Scan for the cell matching the given text and deliver its [X, Y] coordinate at center. 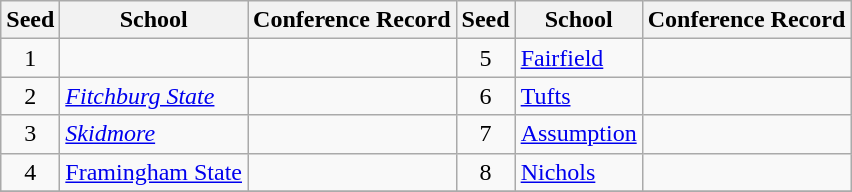
Assumption [578, 134]
8 [486, 172]
Skidmore [154, 134]
Nichols [578, 172]
6 [486, 96]
Framingham State [154, 172]
4 [30, 172]
2 [30, 96]
Fairfield [578, 58]
1 [30, 58]
3 [30, 134]
Fitchburg State [154, 96]
Tufts [578, 96]
7 [486, 134]
5 [486, 58]
